Output the (X, Y) coordinate of the center of the cell containing the given text.  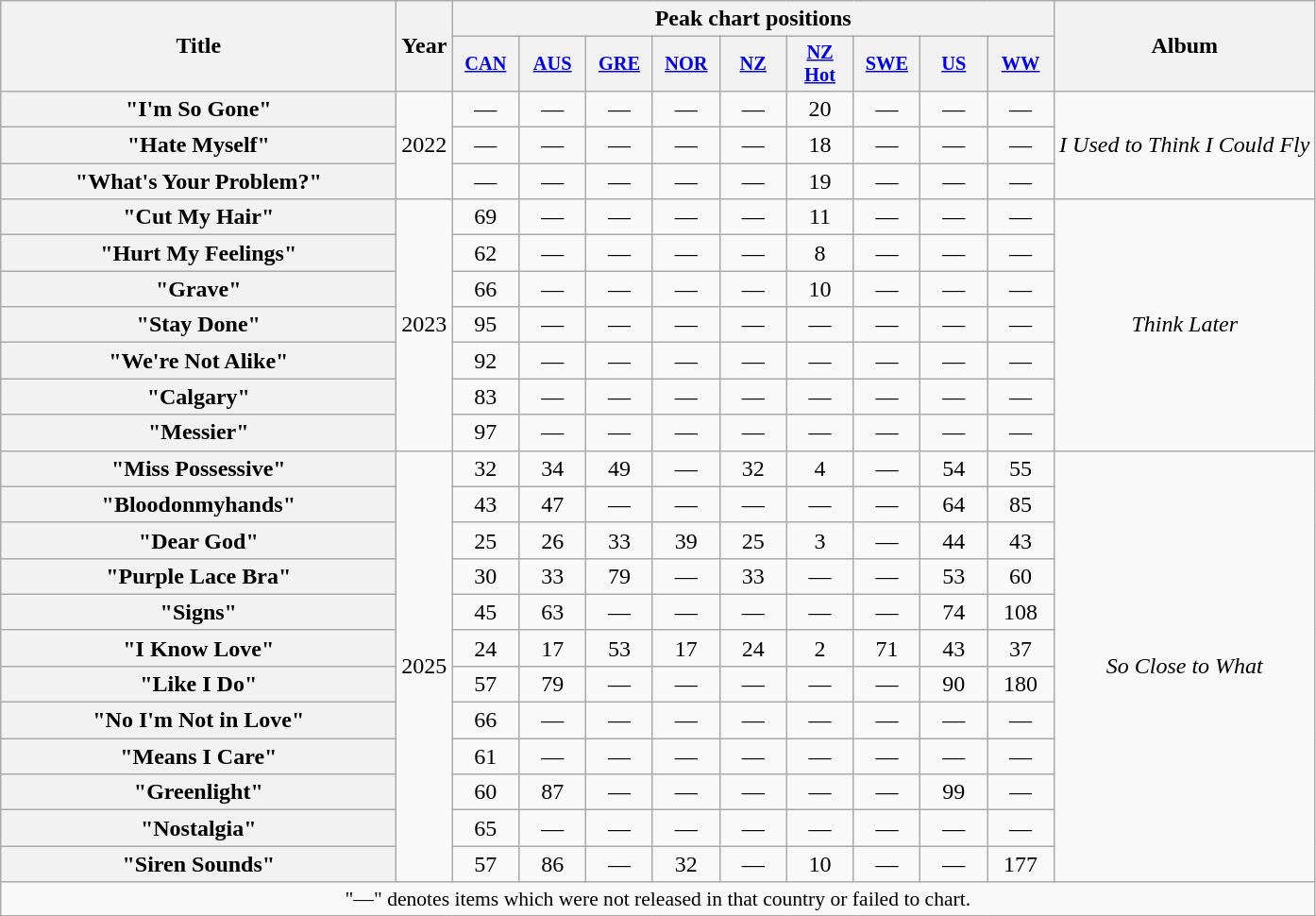
"Nostalgia" (198, 828)
"Purple Lace Bra" (198, 576)
Peak chart positions (753, 19)
180 (1021, 684)
69 (485, 217)
86 (553, 864)
18 (819, 145)
26 (553, 540)
"Like I Do" (198, 684)
"What's Your Problem?" (198, 181)
64 (953, 504)
So Close to What (1185, 667)
63 (553, 612)
61 (485, 756)
90 (953, 684)
177 (1021, 864)
Year (425, 46)
"Signs" (198, 612)
34 (553, 468)
"Messier" (198, 433)
"Hurt My Feelings" (198, 253)
2023 (425, 325)
92 (485, 361)
95 (485, 325)
108 (1021, 612)
"Stay Done" (198, 325)
"—" denotes items which were not released in that country or failed to chart. (658, 899)
SWE (887, 64)
"Greenlight" (198, 792)
NOR (685, 64)
I Used to Think I Could Fly (1185, 144)
97 (485, 433)
11 (819, 217)
Album (1185, 46)
"Means I Care" (198, 756)
44 (953, 540)
87 (553, 792)
"I'm So Gone" (198, 109)
2022 (425, 144)
"Hate Myself" (198, 145)
Title (198, 46)
"Calgary" (198, 397)
19 (819, 181)
WW (1021, 64)
"I Know Love" (198, 648)
US (953, 64)
Think Later (1185, 325)
"Grave" (198, 289)
74 (953, 612)
71 (887, 648)
62 (485, 253)
GRE (619, 64)
83 (485, 397)
"No I'm Not in Love" (198, 721)
99 (953, 792)
AUS (553, 64)
2025 (425, 667)
"Dear God" (198, 540)
"Miss Possessive" (198, 468)
4 (819, 468)
30 (485, 576)
"Bloodonmyhands" (198, 504)
CAN (485, 64)
37 (1021, 648)
3 (819, 540)
8 (819, 253)
85 (1021, 504)
"Siren Sounds" (198, 864)
"We're Not Alike" (198, 361)
47 (553, 504)
39 (685, 540)
54 (953, 468)
2 (819, 648)
20 (819, 109)
55 (1021, 468)
45 (485, 612)
49 (619, 468)
65 (485, 828)
NZ (753, 64)
NZHot (819, 64)
"Cut My Hair" (198, 217)
